Identify which cell holds the provided text, then report its (x, y) central coordinate. 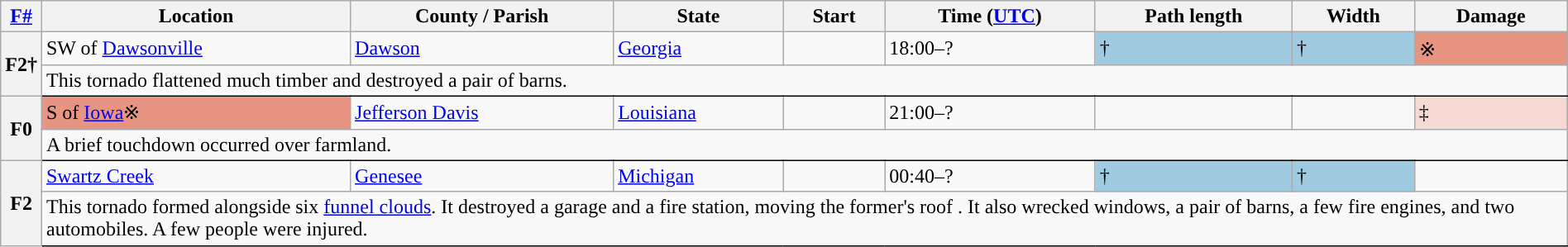
Georgia (699, 49)
This tornado flattened much timber and destroyed a pair of barns. (804, 80)
SW of Dawsonville (195, 49)
Start (834, 17)
18:00–? (990, 49)
※ (1490, 49)
State (699, 17)
A brief touchdown occurred over farmland. (804, 145)
Location (195, 17)
Width (1354, 17)
F2 (22, 203)
Louisiana (699, 112)
Time (UTC) (990, 17)
Path length (1193, 17)
Damage (1490, 17)
Swartz Creek (195, 176)
County / Parish (482, 17)
S of Iowa※ (195, 112)
Jefferson Davis (482, 112)
Michigan (699, 176)
21:00–? (990, 112)
‡ (1490, 112)
Genesee (482, 176)
Dawson (482, 49)
F# (22, 17)
F2† (22, 64)
00:40–? (990, 176)
F0 (22, 128)
